Scan for the cell matching the given text and deliver its (x, y) coordinate at center. 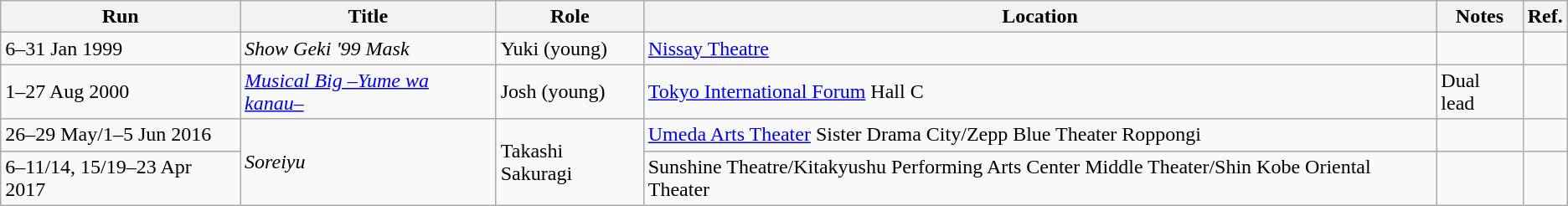
6–31 Jan 1999 (121, 49)
Show Geki '99 Mask (369, 49)
Location (1040, 17)
Ref. (1545, 17)
Takashi Sakuragi (570, 162)
Josh (young) (570, 92)
Umeda Arts Theater Sister Drama City/Zepp Blue Theater Roppongi (1040, 135)
Yuki (young) (570, 49)
Notes (1479, 17)
Tokyo International Forum Hall C (1040, 92)
Dual lead (1479, 92)
Sunshine Theatre/Kitakyushu Performing Arts Center Middle Theater/Shin Kobe Oriental Theater (1040, 178)
Title (369, 17)
Role (570, 17)
Musical Big –Yume wa kanau– (369, 92)
26–29 May/1–5 Jun 2016 (121, 135)
Soreiyu (369, 162)
1–27 Aug 2000 (121, 92)
Run (121, 17)
Nissay Theatre (1040, 49)
6–11/14, 15/19–23 Apr 2017 (121, 178)
